For the text-containing cell, return its midpoint in (X, Y) coordinate format. 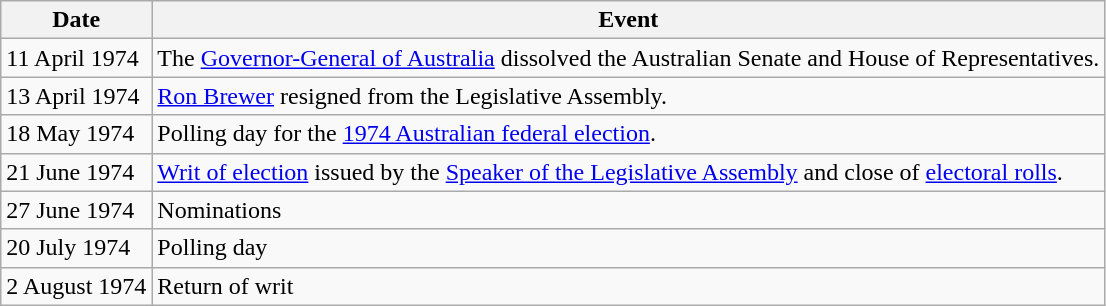
20 July 1974 (76, 248)
2 August 1974 (76, 286)
27 June 1974 (76, 210)
Polling day (628, 248)
The Governor-General of Australia dissolved the Australian Senate and House of Representatives. (628, 58)
Polling day for the 1974 Australian federal election. (628, 134)
Date (76, 20)
18 May 1974 (76, 134)
Ron Brewer resigned from the Legislative Assembly. (628, 96)
Event (628, 20)
Writ of election issued by the Speaker of the Legislative Assembly and close of electoral rolls. (628, 172)
Return of writ (628, 286)
13 April 1974 (76, 96)
11 April 1974 (76, 58)
21 June 1974 (76, 172)
Nominations (628, 210)
